Locate the cell with the specified text and output its [x, y] center coordinate. 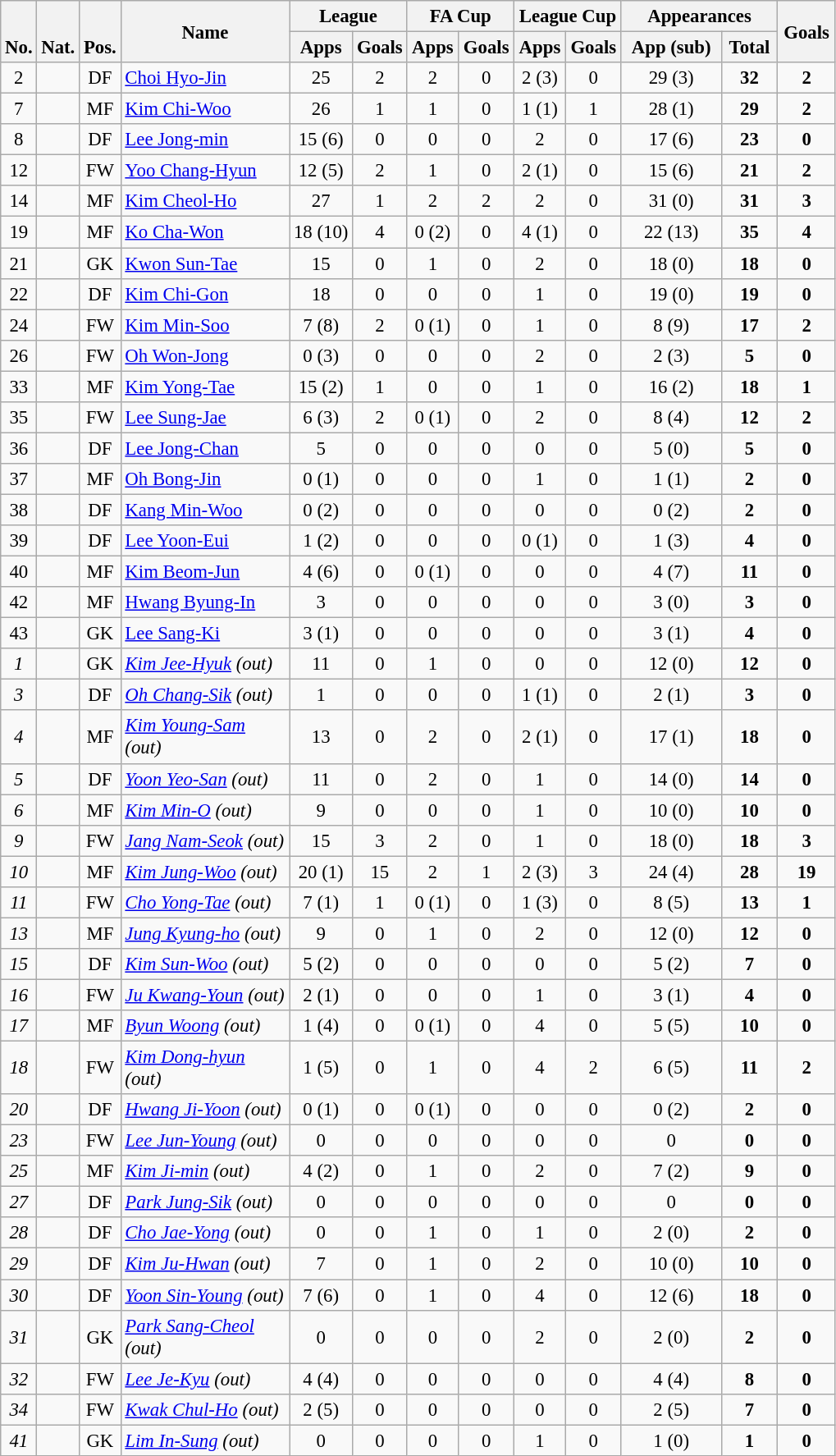
24 (4) [671, 872]
7 (1) [322, 903]
7 (6) [322, 1295]
12 (5) [322, 171]
Choi Hyo-Jin [205, 78]
Ko Cha-Won [205, 232]
League Cup [568, 16]
12 (6) [671, 1295]
3 (0) [671, 602]
20 [19, 1110]
Park Jung-Sik (out) [205, 1202]
5 (5) [671, 1026]
Lee Jong-min [205, 140]
4 (6) [322, 572]
7 (2) [671, 1171]
Cho Jae-Yong (out) [205, 1234]
5 (0) [671, 448]
Lee Je-Kyu (out) [205, 1379]
15 (2) [322, 387]
Oh Won-Jong [205, 355]
Kim Yong-Tae [205, 387]
6 [19, 810]
Yoon Sin-Young (out) [205, 1295]
Oh Bong-Jin [205, 479]
Lee Sung-Jae [205, 418]
Kim Min-O (out) [205, 810]
Yoo Chang-Hyun [205, 171]
Lee Jun-Young (out) [205, 1141]
Kang Min-Woo [205, 510]
Hwang Ji-Yoon (out) [205, 1110]
1 (4) [322, 1026]
41 [19, 1440]
8 (9) [671, 325]
Park Sang-Cheol (out) [205, 1336]
Ju Kwang-Youn (out) [205, 995]
Kim Ji-min (out) [205, 1171]
Oh Chang-Sik (out) [205, 695]
4 (2) [322, 1171]
34 [19, 1409]
Lee Sang-Ki [205, 634]
14 (0) [671, 779]
Name [205, 31]
31 (0) [671, 201]
Kim Cheol-Ho [205, 201]
Jung Kyung-ho (out) [205, 933]
Kim Beom-Jun [205, 572]
22 (13) [671, 232]
7 (8) [322, 325]
16 (2) [671, 387]
1 (2) [322, 541]
24 [19, 325]
Nat. [58, 31]
8 (5) [671, 903]
0 (3) [322, 355]
Kim Min-Soo [205, 325]
Kim Young-Sam (out) [205, 737]
18 (10) [322, 232]
Total [750, 48]
League [348, 16]
Lee Jong-Chan [205, 448]
16 [19, 995]
Lee Yoon-Eui [205, 541]
Kim Ju-Hwan (out) [205, 1264]
8 (4) [671, 418]
No. [19, 31]
Byun Woong (out) [205, 1026]
42 [19, 602]
Cho Yong-Tae (out) [205, 903]
Kim Dong-hyun (out) [205, 1069]
20 (1) [322, 872]
Pos. [100, 31]
30 [19, 1295]
28 (1) [671, 109]
4 (7) [671, 572]
Kwak Chul-Ho (out) [205, 1409]
1 (0) [671, 1440]
40 [19, 572]
App (sub) [671, 48]
37 [19, 479]
Appearances [699, 16]
19 (0) [671, 294]
33 [19, 387]
Hwang Byung-In [205, 602]
Lim In-Sung (out) [205, 1440]
Kim Jee-Hyuk (out) [205, 664]
Kwon Sun-Tae [205, 263]
FA Cup [461, 16]
4 (1) [540, 232]
43 [19, 634]
1 (5) [322, 1069]
Yoon Yeo-San (out) [205, 779]
Kim Chi-Gon [205, 294]
36 [19, 448]
Kim Jung-Woo (out) [205, 872]
29 (3) [671, 78]
22 [19, 294]
6 (3) [322, 418]
38 [19, 510]
39 [19, 541]
Jang Nam-Seok (out) [205, 840]
17 (1) [671, 737]
Kim Chi-Woo [205, 109]
Kim Sun-Woo (out) [205, 964]
6 (5) [671, 1069]
17 (6) [671, 140]
